From the cell containing the given text, extract its center point as (x, y) coordinate. 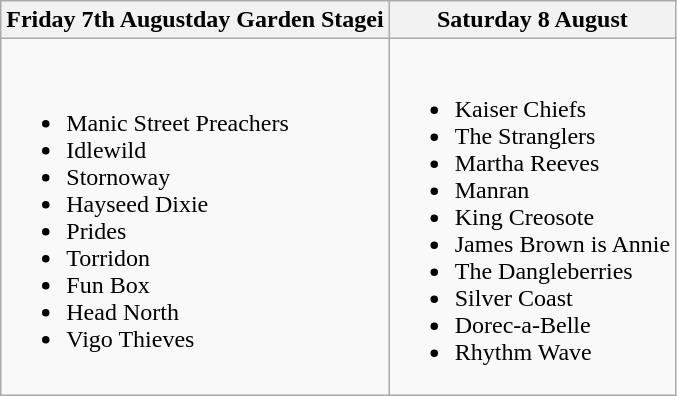
Saturday 8 August (532, 20)
Friday 7th Augustday Garden Stagei (195, 20)
Kaiser ChiefsThe StranglersMartha ReevesManranKing CreosoteJames Brown is AnnieThe DangleberriesSilver CoastDorec-a-BelleRhythm Wave (532, 217)
Manic Street PreachersIdlewildStornowayHayseed DixiePridesTorridonFun BoxHead NorthVigo Thieves (195, 217)
